From the cell containing the given text, extract its center point as [x, y] coordinate. 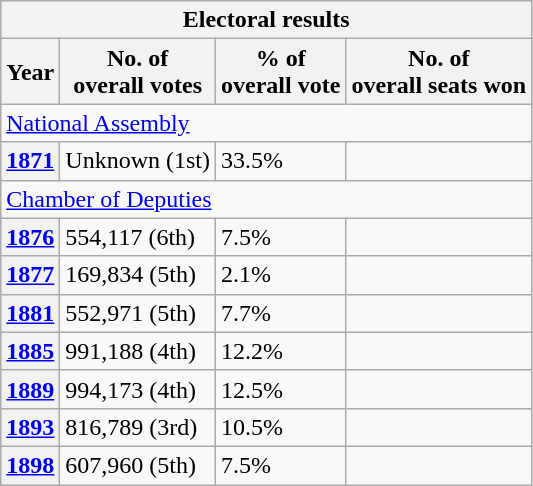
1877 [30, 275]
1893 [30, 427]
10.5% [281, 427]
No. ofoverall votes [138, 72]
Electoral results [266, 20]
552,971 (5th) [138, 313]
1885 [30, 351]
33.5% [281, 161]
1871 [30, 161]
National Assembly [266, 123]
Chamber of Deputies [266, 199]
Unknown (1st) [138, 161]
2.1% [281, 275]
1889 [30, 389]
1898 [30, 465]
169,834 (5th) [138, 275]
1876 [30, 237]
12.2% [281, 351]
No. ofoverall seats won [439, 72]
554,117 (6th) [138, 237]
% ofoverall vote [281, 72]
607,960 (5th) [138, 465]
994,173 (4th) [138, 389]
12.5% [281, 389]
816,789 (3rd) [138, 427]
Year [30, 72]
991,188 (4th) [138, 351]
1881 [30, 313]
7.7% [281, 313]
